Identify which cell holds the provided text, then report its (X, Y) central coordinate. 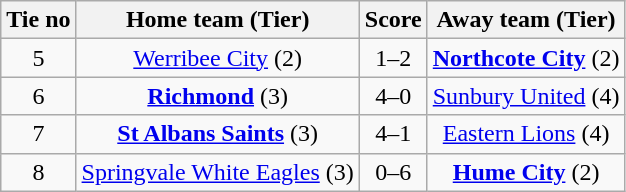
5 (38, 58)
Richmond (3) (218, 96)
Springvale White Eagles (3) (218, 172)
4–1 (393, 134)
Home team (Tier) (218, 20)
Tie no (38, 20)
6 (38, 96)
0–6 (393, 172)
Hume City (2) (526, 172)
4–0 (393, 96)
7 (38, 134)
Eastern Lions (4) (526, 134)
St Albans Saints (3) (218, 134)
1–2 (393, 58)
Away team (Tier) (526, 20)
Score (393, 20)
Werribee City (2) (218, 58)
Northcote City (2) (526, 58)
8 (38, 172)
Sunbury United (4) (526, 96)
